Detect which cell encompasses the target text, then output its (x, y) center coordinate. 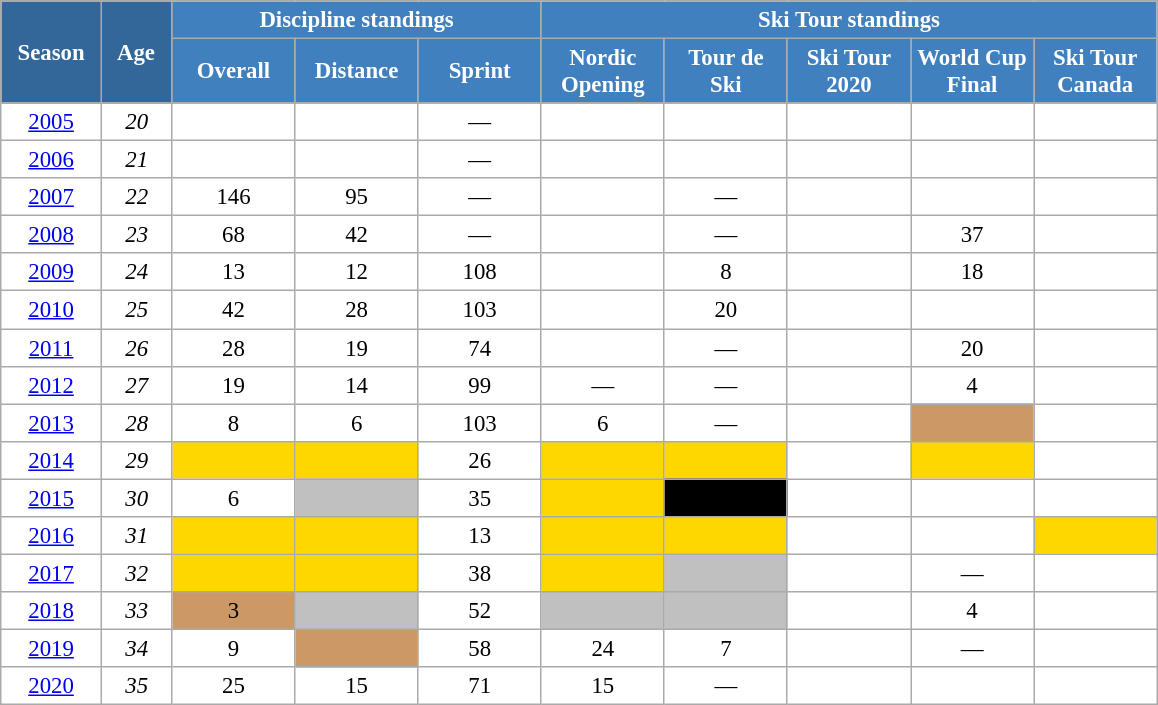
2007 (52, 197)
34 (136, 648)
Distance (356, 72)
2009 (52, 273)
Age (136, 52)
Season (52, 52)
31 (136, 536)
58 (480, 648)
71 (480, 686)
Ski TourCanada (1096, 72)
74 (480, 348)
2013 (52, 423)
2014 (52, 460)
NordicOpening (602, 72)
Ski Tour standings (848, 20)
Tour deSki (726, 72)
33 (136, 611)
9 (234, 648)
95 (356, 197)
Sprint (480, 72)
99 (480, 385)
68 (234, 235)
2017 (52, 573)
22 (136, 197)
52 (480, 611)
Overall (234, 72)
108 (480, 273)
14 (356, 385)
29 (136, 460)
2020 (52, 686)
27 (136, 385)
2012 (52, 385)
23 (136, 235)
World CupFinal (972, 72)
21 (136, 160)
7 (726, 648)
146 (234, 197)
38 (480, 573)
18 (972, 273)
2011 (52, 348)
30 (136, 498)
Ski Tour2020 (848, 72)
32 (136, 573)
2016 (52, 536)
3 (234, 611)
2008 (52, 235)
2018 (52, 611)
2019 (52, 648)
2006 (52, 160)
Discipline standings (356, 20)
2010 (52, 310)
37 (972, 235)
2015 (52, 498)
2005 (52, 122)
12 (356, 273)
